Search for the cell housing the specified text and yield its [x, y] center coordinate. 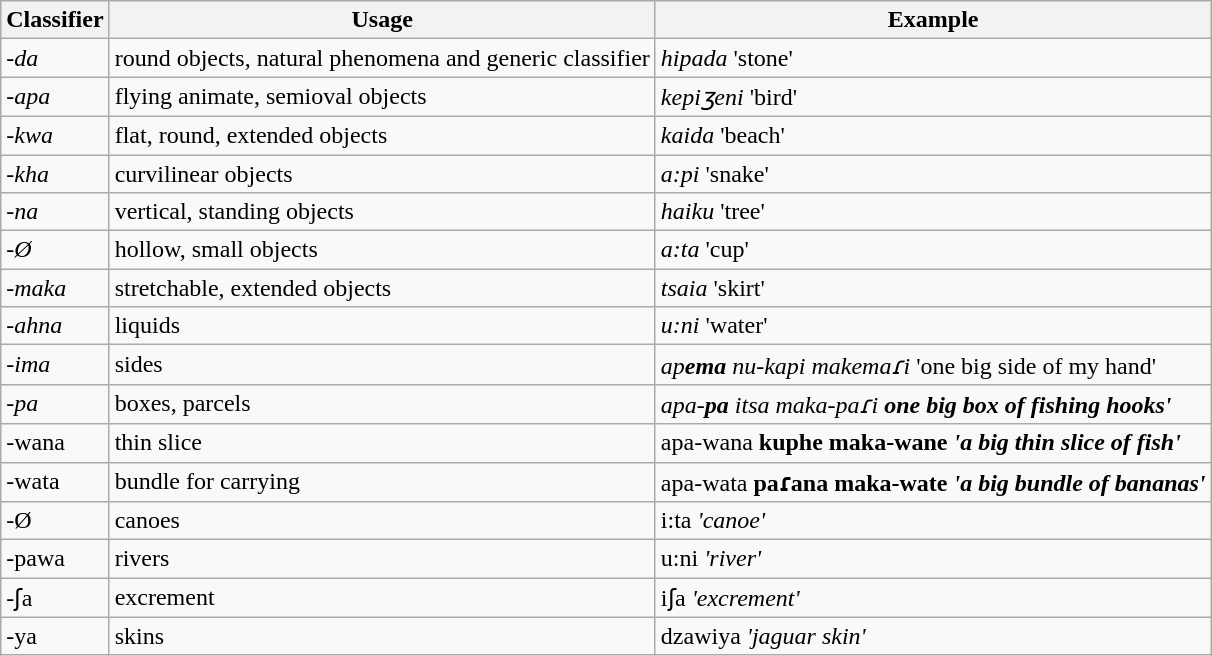
haiku 'tree' [933, 212]
dzawiya 'jaguar skin' [933, 636]
-apa [55, 97]
flat, round, extended objects [382, 135]
thin slice [382, 443]
stretchable, extended objects [382, 288]
flying animate, semioval objects [382, 97]
iʃa 'excrement' [933, 598]
Usage [382, 20]
vertical, standing objects [382, 212]
-maka [55, 288]
apema nu-kapi makemaɾi 'one big side of my hand' [933, 365]
kepiʒeni 'bird' [933, 97]
boxes, parcels [382, 404]
-ahna [55, 326]
hipada 'stone' [933, 58]
-ima [55, 365]
liquids [382, 326]
round objects, natural phenomena and generic classifier [382, 58]
apa-pa itsa maka-paɾi one big box of fishing hooks' [933, 404]
u:ni 'water' [933, 326]
hollow, small objects [382, 250]
a:pi 'snake' [933, 173]
curvilinear objects [382, 173]
rivers [382, 559]
skins [382, 636]
Example [933, 20]
-pa [55, 404]
excrement [382, 598]
-pawa [55, 559]
kaida 'beach' [933, 135]
apa-wana kuphe maka-wane 'a big thin slice of fish' [933, 443]
tsaia 'skirt' [933, 288]
bundle for carrying [382, 482]
a:ta 'cup' [933, 250]
-ʃa [55, 598]
i:ta 'canoe' [933, 521]
u:ni 'river' [933, 559]
-kha [55, 173]
-da [55, 58]
-kwa [55, 135]
sides [382, 365]
-ya [55, 636]
canoes [382, 521]
Classifier [55, 20]
-wata [55, 482]
-wana [55, 443]
-na [55, 212]
apa-wata paɾana maka-wate 'a big bundle of bananas' [933, 482]
